Extract the (X, Y) coordinate from the center of the cell holding the provided text.  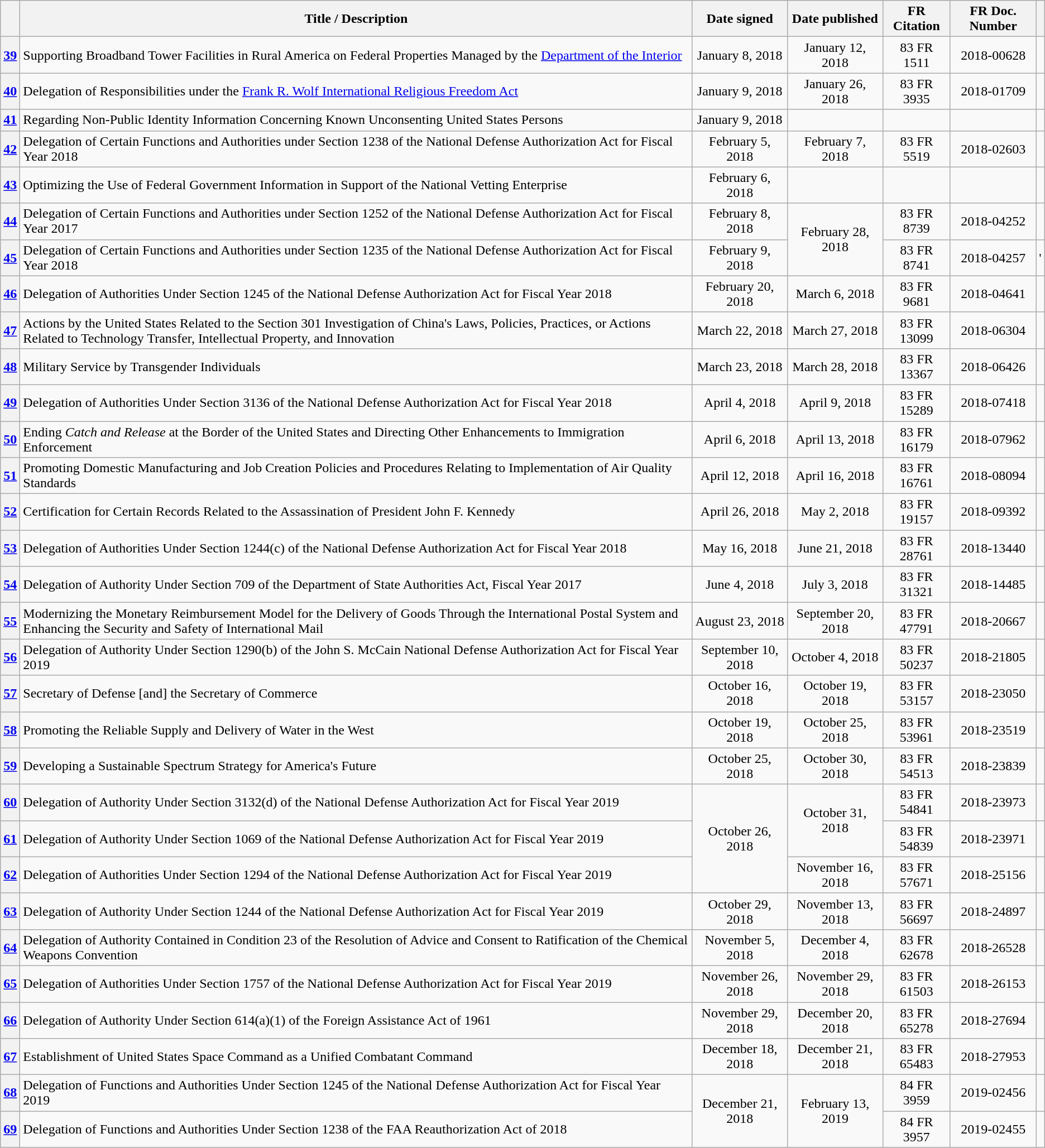
September 20, 2018 (835, 621)
June 4, 2018 (740, 585)
November 13, 2018 (835, 911)
FR Doc. Number (993, 19)
Delegation of Authority Under Section 1069 of the National Defense Authorization Act for Fiscal Year 2019 (356, 838)
February 28, 2018 (835, 239)
October 29, 2018 (740, 911)
December 20, 2018 (835, 1020)
November 26, 2018 (740, 983)
January 8, 2018 (740, 55)
2018-04257 (993, 258)
83 FR 65278 (917, 1020)
67 (10, 1057)
62 (10, 875)
May 16, 2018 (740, 548)
83 FR 13367 (917, 366)
April 6, 2018 (740, 439)
42 (10, 148)
Delegation of Certain Functions and Authorities under Section 1252 of the National Defense Authorization Act for Fiscal Year 2017 (356, 221)
2018-02603 (993, 148)
68 (10, 1093)
January 26, 2018 (835, 92)
Delegation of Authority Under Section 614(a)(1) of the Foreign Assistance Act of 1961 (356, 1020)
2018-20667 (993, 621)
February 7, 2018 (835, 148)
83 FR 9681 (917, 294)
2019-02456 (993, 1093)
56 (10, 657)
Promoting Domestic Manufacturing and Job Creation Policies and Procedures Relating to Implementation of Air Quality Standards (356, 475)
January 12, 2018 (835, 55)
2018-04252 (993, 221)
May 2, 2018 (835, 512)
41 (10, 120)
2018-21805 (993, 657)
83 FR 54841 (917, 803)
45 (10, 258)
Ending Catch and Release at the Border of the United States and Directing Other Enhancements to Immigration Enforcement (356, 439)
April 9, 2018 (835, 403)
64 (10, 948)
' (1041, 258)
69 (10, 1130)
2018-06304 (993, 330)
83 FR 16761 (917, 475)
February 9, 2018 (740, 258)
April 16, 2018 (835, 475)
2018-08094 (993, 475)
Delegation of Responsibilities under the Frank R. Wolf International Religious Freedom Act (356, 92)
83 FR 13099 (917, 330)
2018-14485 (993, 585)
April 4, 2018 (740, 403)
June 21, 2018 (835, 548)
February 13, 2019 (835, 1111)
40 (10, 92)
2018-23971 (993, 838)
2019-02455 (993, 1130)
83 FR 62678 (917, 948)
October 26, 2018 (740, 838)
83 FR 1511 (917, 55)
October 4, 2018 (835, 657)
Delegation of Authority Contained in Condition 23 of the Resolution of Advice and Consent to Ratification of the Chemical Weapons Convention (356, 948)
51 (10, 475)
March 6, 2018 (835, 294)
46 (10, 294)
February 8, 2018 (740, 221)
2018-23050 (993, 693)
Delegation of Authorities Under Section 1244(c) of the National Defense Authorization Act for Fiscal Year 2018 (356, 548)
83 FR 16179 (917, 439)
2018-23519 (993, 730)
Delegation of Authority Under Section 709 of the Department of State Authorities Act, Fiscal Year 2017 (356, 585)
83 FR 53157 (917, 693)
83 FR 31321 (917, 585)
December 18, 2018 (740, 1057)
57 (10, 693)
September 10, 2018 (740, 657)
55 (10, 621)
2018-07418 (993, 403)
43 (10, 185)
2018-00628 (993, 55)
April 12, 2018 (740, 475)
November 16, 2018 (835, 875)
2018-24897 (993, 911)
FR Citation (917, 19)
February 20, 2018 (740, 294)
Secretary of Defense [and] the Secretary of Commerce (356, 693)
March 23, 2018 (740, 366)
49 (10, 403)
2018-27953 (993, 1057)
2018-27694 (993, 1020)
2018-13440 (993, 548)
December 4, 2018 (835, 948)
October 16, 2018 (740, 693)
March 27, 2018 (835, 330)
Delegation of Certain Functions and Authorities under Section 1238 of the National Defense Authorization Act for Fiscal Year 2018 (356, 148)
2018-04641 (993, 294)
November 5, 2018 (740, 948)
Delegation of Authority Under Section 1244 of the National Defense Authorization Act for Fiscal Year 2019 (356, 911)
66 (10, 1020)
60 (10, 803)
March 28, 2018 (835, 366)
52 (10, 512)
83 FR 54513 (917, 766)
Optimizing the Use of Federal Government Information in Support of the National Vetting Enterprise (356, 185)
Promoting the Reliable Supply and Delivery of Water in the West (356, 730)
Delegation of Authorities Under Section 1757 of the National Defense Authorization Act for Fiscal Year 2019 (356, 983)
83 FR 19157 (917, 512)
Delegation of Authority Under Section 3132(d) of the National Defense Authorization Act for Fiscal Year 2019 (356, 803)
83 FR 5519 (917, 148)
Regarding Non-Public Identity Information Concerning Known Unconsenting United States Persons (356, 120)
47 (10, 330)
2018-25156 (993, 875)
Certification for Certain Records Related to the Assassination of President John F. Kennedy (356, 512)
2018-07962 (993, 439)
83 FR 15289 (917, 403)
Delegation of Functions and Authorities Under Section 1238 of the FAA Reauthorization Act of 2018 (356, 1130)
83 FR 8741 (917, 258)
2018-06426 (993, 366)
April 26, 2018 (740, 512)
Delegation of Certain Functions and Authorities under Section 1235 of the National Defense Authorization Act for Fiscal Year 2018 (356, 258)
2018-26153 (993, 983)
39 (10, 55)
83 FR 53961 (917, 730)
August 23, 2018 (740, 621)
Delegation of Authorities Under Section 1245 of the National Defense Authorization Act for Fiscal Year 2018 (356, 294)
53 (10, 548)
83 FR 65483 (917, 1057)
58 (10, 730)
59 (10, 766)
Delegation of Authorities Under Section 3136 of the National Defense Authorization Act for Fiscal Year 2018 (356, 403)
Delegation of Authorities Under Section 1294 of the National Defense Authorization Act for Fiscal Year 2019 (356, 875)
2018-23839 (993, 766)
83 FR 28761 (917, 548)
83 FR 47791 (917, 621)
Delegation of Authority Under Section 1290(b) of the John S. McCain National Defense Authorization Act for Fiscal Year 2019 (356, 657)
October 31, 2018 (835, 820)
83 FR 61503 (917, 983)
April 13, 2018 (835, 439)
Date published (835, 19)
July 3, 2018 (835, 585)
Title / Description (356, 19)
83 FR 3935 (917, 92)
54 (10, 585)
2018-23973 (993, 803)
65 (10, 983)
March 22, 2018 (740, 330)
Developing a Sustainable Spectrum Strategy for America's Future (356, 766)
2018-26528 (993, 948)
Supporting Broadband Tower Facilities in Rural America on Federal Properties Managed by the Department of the Interior (356, 55)
84 FR 3959 (917, 1093)
83 FR 56697 (917, 911)
63 (10, 911)
61 (10, 838)
83 FR 50237 (917, 657)
Delegation of Functions and Authorities Under Section 1245 of the National Defense Authorization Act for Fiscal Year 2019 (356, 1093)
83 FR 54839 (917, 838)
Establishment of United States Space Command as a Unified Combatant Command (356, 1057)
84 FR 3957 (917, 1130)
44 (10, 221)
February 5, 2018 (740, 148)
83 FR 57671 (917, 875)
48 (10, 366)
2018-01709 (993, 92)
2018-09392 (993, 512)
Date signed (740, 19)
October 30, 2018 (835, 766)
50 (10, 439)
83 FR 8739 (917, 221)
February 6, 2018 (740, 185)
Military Service by Transgender Individuals (356, 366)
